Detect which cell encompasses the target text, then output its (X, Y) center coordinate. 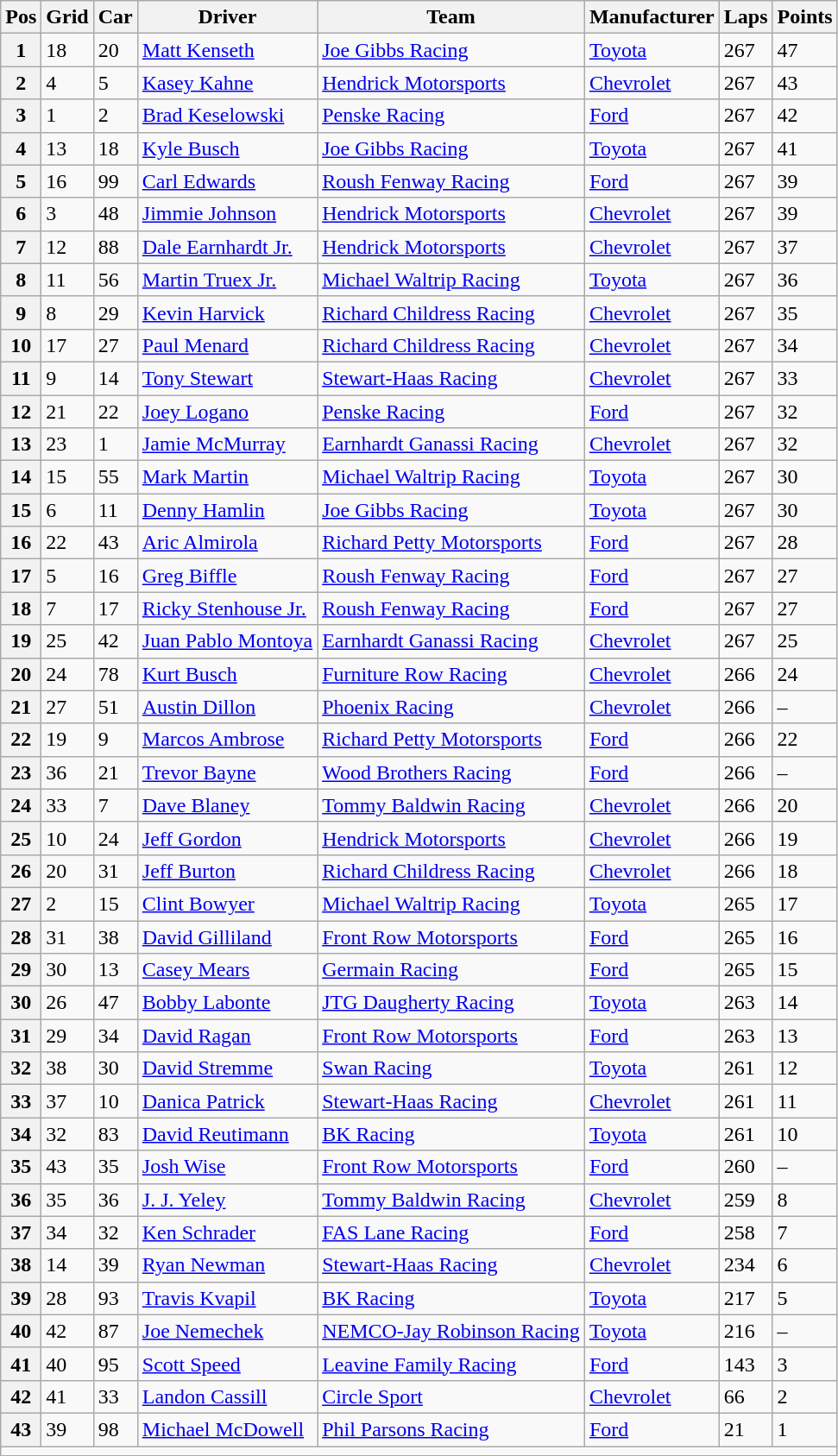
Travis Kvapil (227, 1298)
Casey Mears (227, 970)
Matt Kenseth (227, 50)
Ricky Stenhouse Jr. (227, 608)
98 (116, 1429)
88 (116, 247)
Laps (746, 17)
Juan Pablo Montoya (227, 641)
Austin Dillon (227, 707)
Ryan Newman (227, 1265)
55 (116, 477)
Aric Almirola (227, 543)
Ken Schrader (227, 1232)
56 (116, 280)
JTG Daugherty Racing (451, 1003)
Dale Earnhardt Jr. (227, 247)
J. J. Yeley (227, 1200)
Greg Biffle (227, 576)
Germain Racing (451, 970)
260 (746, 1167)
David Stremme (227, 1068)
Paul Menard (227, 345)
78 (116, 674)
Kyle Busch (227, 148)
Trevor Bayne (227, 772)
Car (116, 17)
Pos (21, 17)
Bobby Labonte (227, 1003)
David Gilliland (227, 936)
Josh Wise (227, 1167)
Dave Blaney (227, 805)
Landon Cassill (227, 1396)
Leavine Family Racing (451, 1364)
Team (451, 17)
Michael McDowell (227, 1429)
Carl Edwards (227, 181)
258 (746, 1232)
93 (116, 1298)
259 (746, 1200)
Swan Racing (451, 1068)
Joe Nemechek (227, 1331)
Grid (67, 17)
Tony Stewart (227, 378)
Kasey Kahne (227, 83)
Marcos Ambrose (227, 740)
66 (746, 1396)
Kurt Busch (227, 674)
Clint Bowyer (227, 904)
143 (746, 1364)
David Ragan (227, 1036)
Wood Brothers Racing (451, 772)
Phoenix Racing (451, 707)
Jamie McMurray (227, 444)
Denny Hamlin (227, 510)
95 (116, 1364)
Furniture Row Racing (451, 674)
99 (116, 181)
Danica Patrick (227, 1101)
NEMCO-Jay Robinson Racing (451, 1331)
Phil Parsons Racing (451, 1429)
51 (116, 707)
Driver (227, 17)
Mark Martin (227, 477)
83 (116, 1134)
Jeff Burton (227, 871)
216 (746, 1331)
David Reutimann (227, 1134)
FAS Lane Racing (451, 1232)
217 (746, 1298)
Brad Keselowski (227, 116)
Kevin Harvick (227, 312)
Manufacturer (652, 17)
Joey Logano (227, 412)
Jimmie Johnson (227, 214)
87 (116, 1331)
48 (116, 214)
Martin Truex Jr. (227, 280)
Jeff Gordon (227, 838)
234 (746, 1265)
Circle Sport (451, 1396)
Scott Speed (227, 1364)
Points (804, 17)
